For the text-containing cell, return its midpoint in [x, y] coordinate format. 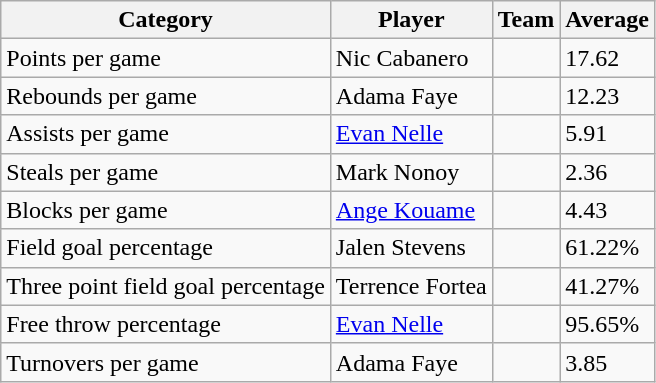
5.91 [608, 134]
61.22% [608, 248]
12.23 [608, 96]
3.85 [608, 362]
41.27% [608, 286]
Points per game [166, 58]
Team [526, 20]
Steals per game [166, 172]
Three point field goal percentage [166, 286]
Mark Nonoy [411, 172]
17.62 [608, 58]
Ange Kouame [411, 210]
Blocks per game [166, 210]
Assists per game [166, 134]
Player [411, 20]
95.65% [608, 324]
Terrence Fortea [411, 286]
Average [608, 20]
Rebounds per game [166, 96]
2.36 [608, 172]
Jalen Stevens [411, 248]
4.43 [608, 210]
Field goal percentage [166, 248]
Free throw percentage [166, 324]
Turnovers per game [166, 362]
Category [166, 20]
Nic Cabanero [411, 58]
